Locate the cell with the specified text and output its (x, y) center coordinate. 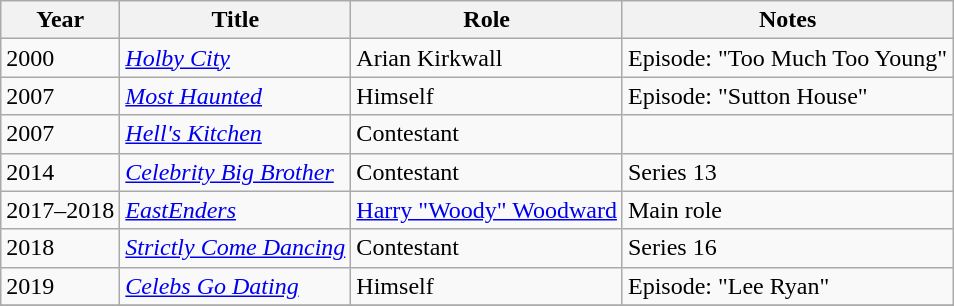
Celebs Go Dating (236, 286)
Arian Kirkwall (487, 58)
Celebrity Big Brother (236, 172)
Year (60, 20)
Title (236, 20)
Episode: "Sutton House" (787, 96)
Series 16 (787, 248)
Notes (787, 20)
2014 (60, 172)
2019 (60, 286)
EastEnders (236, 210)
2017–2018 (60, 210)
Hell's Kitchen (236, 134)
Most Haunted (236, 96)
Series 13 (787, 172)
2018 (60, 248)
Episode: "Lee Ryan" (787, 286)
Strictly Come Dancing (236, 248)
Main role (787, 210)
Holby City (236, 58)
Episode: "Too Much Too Young" (787, 58)
Role (487, 20)
2000 (60, 58)
Harry "Woody" Woodward (487, 210)
